Extract the (X, Y) coordinate from the center of the cell holding the provided text.  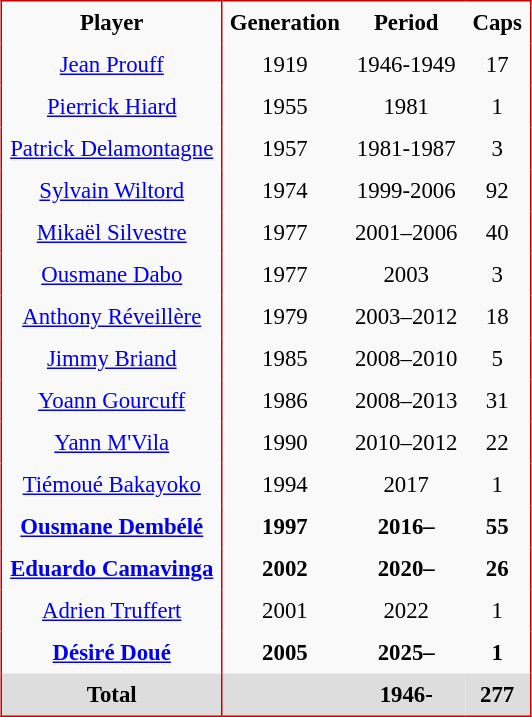
Player (112, 22)
Sylvain Wiltord (112, 191)
2001 (285, 611)
1985 (285, 359)
Pierrick Hiard (112, 107)
1946-1949 (406, 65)
2010–2012 (406, 443)
40 (498, 233)
26 (498, 569)
22 (498, 443)
277 (498, 696)
Patrick Delamontagne (112, 149)
Désiré Doué (112, 653)
2008–2013 (406, 401)
17 (498, 65)
1946- (406, 696)
Adrien Truffert (112, 611)
1990 (285, 443)
1999-2006 (406, 191)
2005 (285, 653)
2002 (285, 569)
2001–2006 (406, 233)
Yoann Gourcuff (112, 401)
1974 (285, 191)
5 (498, 359)
1994 (285, 485)
92 (498, 191)
18 (498, 317)
Yann M'Vila (112, 443)
Generation (285, 22)
2016– (406, 527)
1981 (406, 107)
Ousmane Dabo (112, 275)
Eduardo Camavinga (112, 569)
1979 (285, 317)
Mikaël Silvestre (112, 233)
2003–2012 (406, 317)
1955 (285, 107)
1981-1987 (406, 149)
2008–2010 (406, 359)
55 (498, 527)
Period (406, 22)
1986 (285, 401)
Tiémoué Bakayoko (112, 485)
Ousmane Dembélé (112, 527)
2020– (406, 569)
1997 (285, 527)
Total (112, 696)
Jimmy Briand (112, 359)
2025– (406, 653)
Jean Prouff (112, 65)
2017 (406, 485)
1919 (285, 65)
2003 (406, 275)
2022 (406, 611)
Caps (498, 22)
31 (498, 401)
Anthony Réveillère (112, 317)
1957 (285, 149)
